From the cell containing the given text, extract its center point as (X, Y) coordinate. 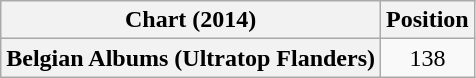
Position (428, 20)
Belgian Albums (Ultratop Flanders) (191, 58)
Chart (2014) (191, 20)
138 (428, 58)
